Extract the (X, Y) coordinate from the center of the cell holding the provided text.  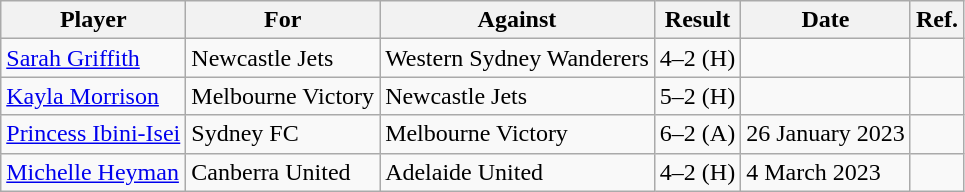
Western Sydney Wanderers (518, 58)
Kayla Morrison (94, 96)
Date (826, 20)
Result (697, 20)
Michelle Heyman (94, 172)
For (283, 20)
Player (94, 20)
Adelaide United (518, 172)
6–2 (A) (697, 134)
4 March 2023 (826, 172)
Princess Ibini-Isei (94, 134)
Sarah Griffith (94, 58)
Canberra United (283, 172)
5–2 (H) (697, 96)
Ref. (936, 20)
26 January 2023 (826, 134)
Sydney FC (283, 134)
Against (518, 20)
